Return the (X, Y) coordinate for the center point of the cell that contains the specified text.  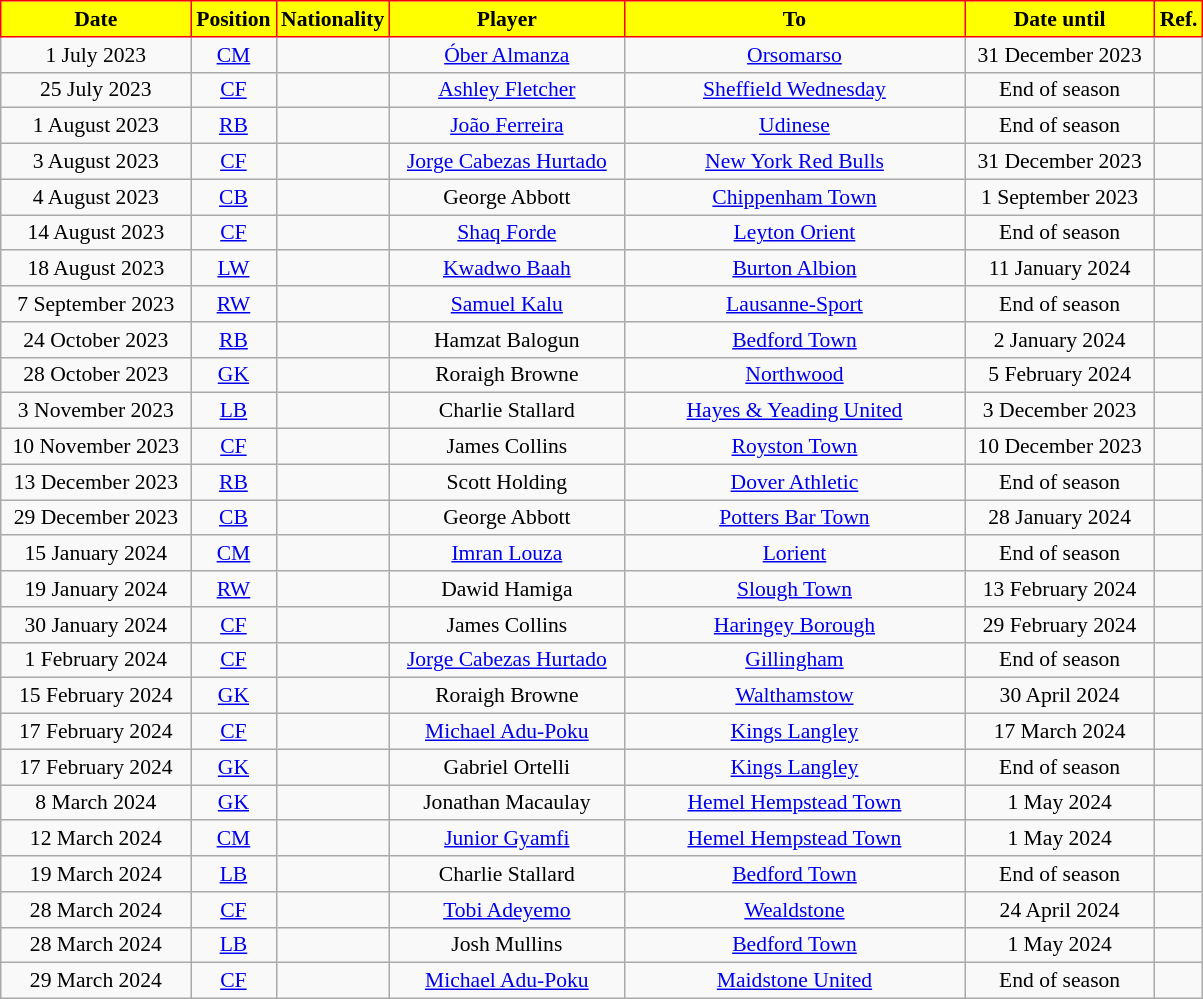
Leyton Orient (794, 233)
17 March 2024 (1060, 732)
Date until (1060, 19)
4 August 2023 (96, 197)
Jonathan Macaulay (506, 803)
Gillingham (794, 660)
Hayes & Yeading United (794, 411)
Sheffield Wednesday (794, 90)
1 September 2023 (1060, 197)
1 July 2023 (96, 55)
Imran Louza (506, 554)
Position (234, 19)
28 January 2024 (1060, 518)
New York Red Bulls (794, 162)
29 February 2024 (1060, 625)
Ashley Fletcher (506, 90)
Orsomarso (794, 55)
Dover Athletic (794, 482)
Walthamstow (794, 696)
Josh Mullins (506, 945)
Hamzat Balogun (506, 340)
18 August 2023 (96, 269)
11 January 2024 (1060, 269)
1 August 2023 (96, 126)
10 November 2023 (96, 447)
Royston Town (794, 447)
Maidstone United (794, 981)
Burton Albion (794, 269)
14 August 2023 (96, 233)
Slough Town (794, 589)
29 December 2023 (96, 518)
João Ferreira (506, 126)
13 December 2023 (96, 482)
30 January 2024 (96, 625)
15 February 2024 (96, 696)
8 March 2024 (96, 803)
Northwood (794, 375)
Ref. (1179, 19)
Junior Gyamfi (506, 839)
Nationality (332, 19)
Lausanne-Sport (794, 304)
30 April 2024 (1060, 696)
Shaq Forde (506, 233)
15 January 2024 (96, 554)
12 March 2024 (96, 839)
3 December 2023 (1060, 411)
Samuel Kalu (506, 304)
Gabriel Ortelli (506, 767)
Haringey Borough (794, 625)
Óber Almanza (506, 55)
29 March 2024 (96, 981)
Potters Bar Town (794, 518)
Dawid Hamiga (506, 589)
Udinese (794, 126)
24 October 2023 (96, 340)
13 February 2024 (1060, 589)
25 July 2023 (96, 90)
10 December 2023 (1060, 447)
Date (96, 19)
Kwadwo Baah (506, 269)
2 January 2024 (1060, 340)
Player (506, 19)
28 October 2023 (96, 375)
Lorient (794, 554)
5 February 2024 (1060, 375)
19 January 2024 (96, 589)
7 September 2023 (96, 304)
Chippenham Town (794, 197)
LW (234, 269)
3 November 2023 (96, 411)
19 March 2024 (96, 874)
3 August 2023 (96, 162)
Tobi Adeyemo (506, 910)
Wealdstone (794, 910)
24 April 2024 (1060, 910)
Scott Holding (506, 482)
1 February 2024 (96, 660)
To (794, 19)
